Detect which cell encompasses the target text, then output its (x, y) center coordinate. 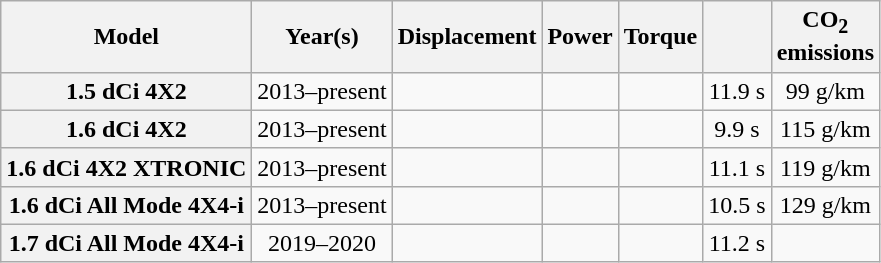
Torque (660, 36)
10.5 s (737, 205)
1.7 dCi All Mode 4X4-i (126, 243)
1.5 dCi 4X2 (126, 91)
Power (580, 36)
115 g/km (825, 129)
1.6 dCi 4X2 XTRONIC (126, 167)
129 g/km (825, 205)
11.2 s (737, 243)
99 g/km (825, 91)
11.1 s (737, 167)
CO2emissions (825, 36)
Year(s) (322, 36)
Model (126, 36)
9.9 s (737, 129)
1.6 dCi 4X2 (126, 129)
11.9 s (737, 91)
Displacement (467, 36)
119 g/km (825, 167)
2019–2020 (322, 243)
1.6 dCi All Mode 4X4-i (126, 205)
